Detect which cell encompasses the target text, then output its [x, y] center coordinate. 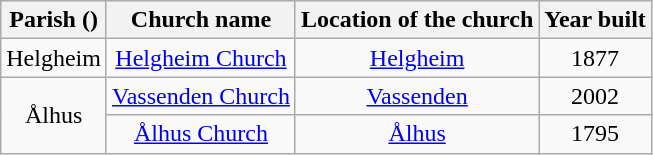
1877 [596, 58]
2002 [596, 96]
Location of the church [416, 20]
Vassenden [416, 96]
Vassenden Church [200, 96]
Parish () [54, 20]
Helgheim Church [200, 58]
Year built [596, 20]
Ålhus Church [200, 134]
1795 [596, 134]
Church name [200, 20]
